Find where the given text appears and provide that cell's center as [x, y] coordinate. 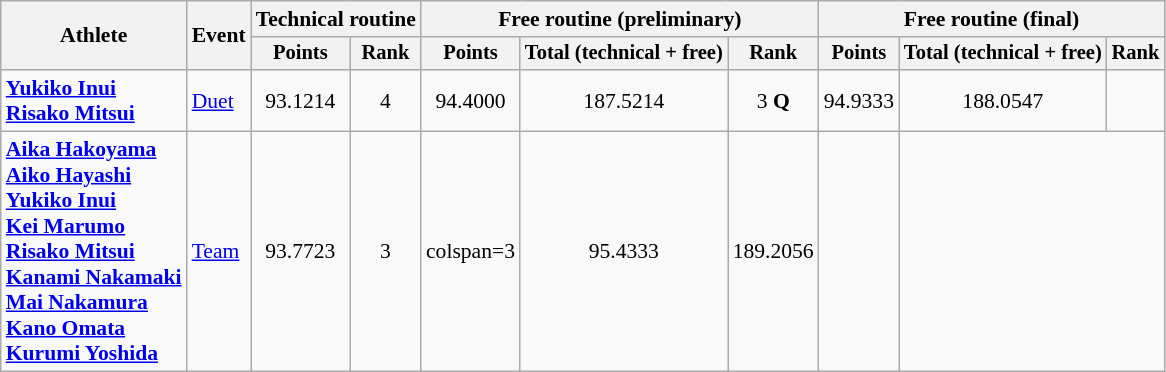
93.1214 [300, 100]
Duet [219, 100]
188.0547 [1003, 100]
187.5214 [624, 100]
colspan=3 [470, 252]
94.9333 [859, 100]
Athlete [94, 36]
Team [219, 252]
Technical routine [336, 19]
Free routine (preliminary) [620, 19]
94.4000 [470, 100]
3 Q [774, 100]
Aika HakoyamaAiko HayashiYukiko InuiKei MarumoRisako MitsuiKanami NakamakiMai NakamuraKano OmataKurumi Yoshida [94, 252]
189.2056 [774, 252]
3 [386, 252]
Free routine (final) [992, 19]
95.4333 [624, 252]
4 [386, 100]
93.7723 [300, 252]
Yukiko InuiRisako Mitsui [94, 100]
Event [219, 36]
